Return the [X, Y] coordinate for the center point of the cell that contains the specified text.  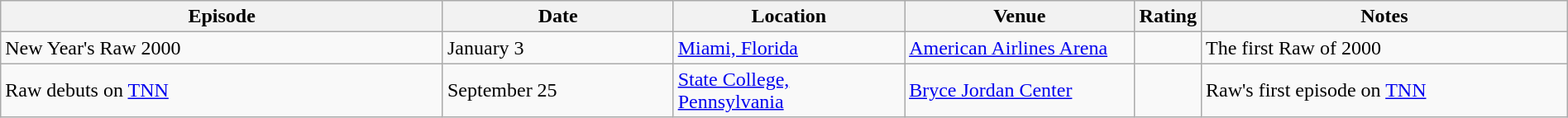
Raw debuts on TNN [222, 91]
Venue [1020, 17]
Location [789, 17]
Episode [222, 17]
September 25 [557, 91]
Bryce Jordan Center [1020, 91]
The first Raw of 2000 [1384, 48]
New Year's Raw 2000 [222, 48]
State College, Pennsylvania [789, 91]
Date [557, 17]
January 3 [557, 48]
Notes [1384, 17]
Raw's first episode on TNN [1384, 91]
Rating [1168, 17]
American Airlines Arena [1020, 48]
Miami, Florida [789, 48]
